Determine the (x, y) coordinate at the center of the cell enclosing the given text.  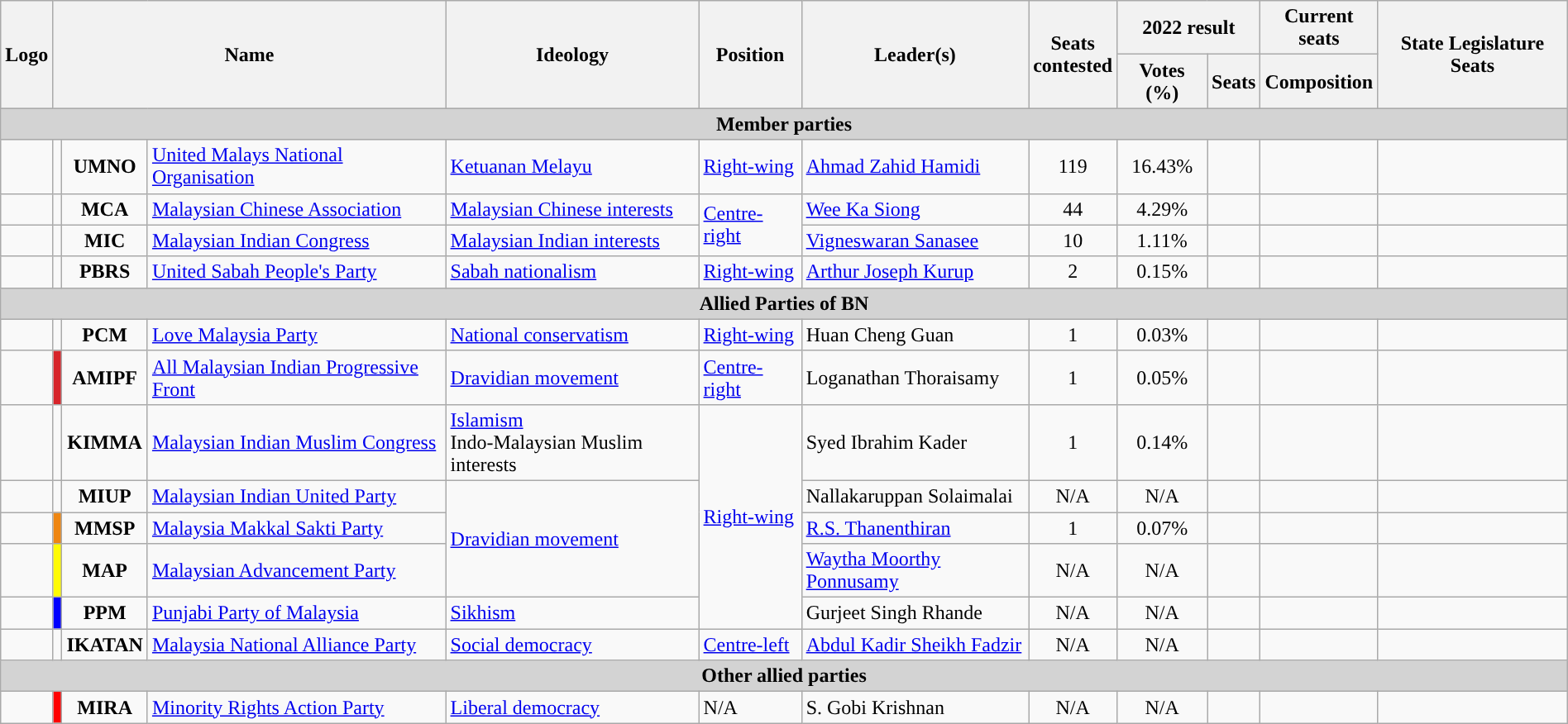
Malaysia National Alliance Party (296, 645)
State Legislature Seats (1473, 55)
Abdul Kadir Sheikh Fadzir (915, 645)
16.43% (1163, 167)
National conservatism (572, 335)
Logo (26, 55)
R.S. Thanenthiran (915, 528)
MIC (105, 241)
Islamism Indo-Malaysian Muslim interests (572, 442)
MAP (105, 570)
Malaysian Indian United Party (296, 496)
Malaysian Chinese interests (572, 209)
0.05% (1163, 377)
2 (1073, 272)
Loganathan Thoraisamy (915, 377)
Malaysian Indian interests (572, 241)
Ketuanan Melayu (572, 167)
Sikhism (572, 613)
United Sabah People's Party (296, 272)
All Malaysian Indian Progressive Front (296, 377)
0.03% (1163, 335)
1.11% (1163, 241)
Member parties (784, 124)
Social democracy (572, 645)
0.15% (1163, 272)
UMNO (105, 167)
Malaysia Makkal Sakti Party (296, 528)
119 (1073, 167)
0.14% (1163, 442)
Sabah nationalism (572, 272)
10 (1073, 241)
Centre-left (750, 645)
Malaysian Advancement Party (296, 570)
Ideology (572, 55)
Malaysian Chinese Association (296, 209)
Malaysian Indian Congress (296, 241)
AMIPF (105, 377)
MMSP (105, 528)
United Malays National Organisation (296, 167)
Seatscontested (1073, 55)
Seats (1234, 81)
Composition (1319, 81)
PBRS (105, 272)
Punjabi Party of Malaysia (296, 613)
PPM (105, 613)
Vigneswaran Sanasee (915, 241)
Leader(s) (915, 55)
0.07% (1163, 528)
Votes (%) (1163, 81)
MIUP (105, 496)
Wee Ka Siong (915, 209)
KIMMA (105, 442)
2022 result (1189, 28)
MIRA (105, 707)
Waytha Moorthy Ponnusamy (915, 570)
4.29% (1163, 209)
Name (250, 55)
Syed Ibrahim Kader (915, 442)
Ahmad Zahid Hamidi (915, 167)
Arthur Joseph Kurup (915, 272)
Huan Cheng Guan (915, 335)
44 (1073, 209)
IKATAN (105, 645)
Position (750, 55)
Nallakaruppan Solaimalai (915, 496)
Minority Rights Action Party (296, 707)
PCM (105, 335)
Gurjeet Singh Rhande (915, 613)
Other allied parties (784, 676)
Liberal democracy (572, 707)
MCA (105, 209)
Love Malaysia Party (296, 335)
Currentseats (1319, 28)
S. Gobi Krishnan (915, 707)
Malaysian Indian Muslim Congress (296, 442)
Allied Parties of BN (784, 303)
